Identify which cell holds the provided text, then report its (x, y) central coordinate. 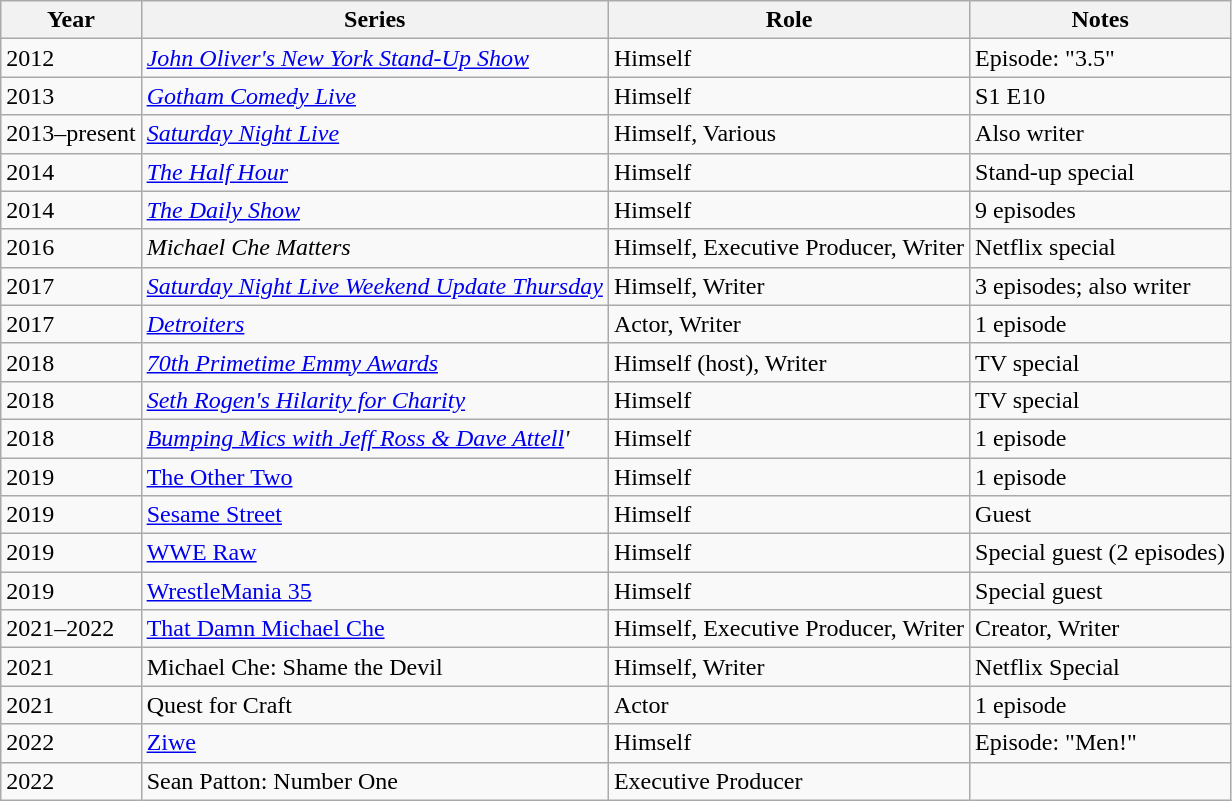
2021–2022 (71, 629)
Gotham Comedy Live (374, 96)
Actor (788, 705)
Himself, Various (788, 134)
Series (374, 20)
The Other Two (374, 477)
Notes (1100, 20)
Role (788, 20)
The Daily Show (374, 210)
Saturday Night Live Weekend Update Thursday (374, 286)
Himself (host), Writer (788, 362)
2013 (71, 96)
Detroiters (374, 324)
Actor, Writer (788, 324)
That Damn Michael Che (374, 629)
Year (71, 20)
70th Primetime Emmy Awards (374, 362)
Also writer (1100, 134)
Sesame Street (374, 515)
9 episodes (1100, 210)
Episode: "3.5" (1100, 58)
Special guest (1100, 591)
WrestleMania 35 (374, 591)
2016 (71, 248)
Guest (1100, 515)
Creator, Writer (1100, 629)
Netflix special (1100, 248)
Episode: "Men!" (1100, 743)
2013–present (71, 134)
Bumping Mics with Jeff Ross & Dave Attell' (374, 438)
Special guest (2 episodes) (1100, 553)
Quest for Craft (374, 705)
S1 E10 (1100, 96)
Executive Producer (788, 781)
2012 (71, 58)
3 episodes; also writer (1100, 286)
Seth Rogen's Hilarity for Charity (374, 400)
Michael Che Matters (374, 248)
Ziwe (374, 743)
Michael Che: Shame the Devil (374, 667)
The Half Hour (374, 172)
Stand-up special (1100, 172)
Netflix Special (1100, 667)
Sean Patton: Number One (374, 781)
Saturday Night Live (374, 134)
WWE Raw (374, 553)
John Oliver's New York Stand-Up Show (374, 58)
